Search for the cell housing the specified text and yield its [X, Y] center coordinate. 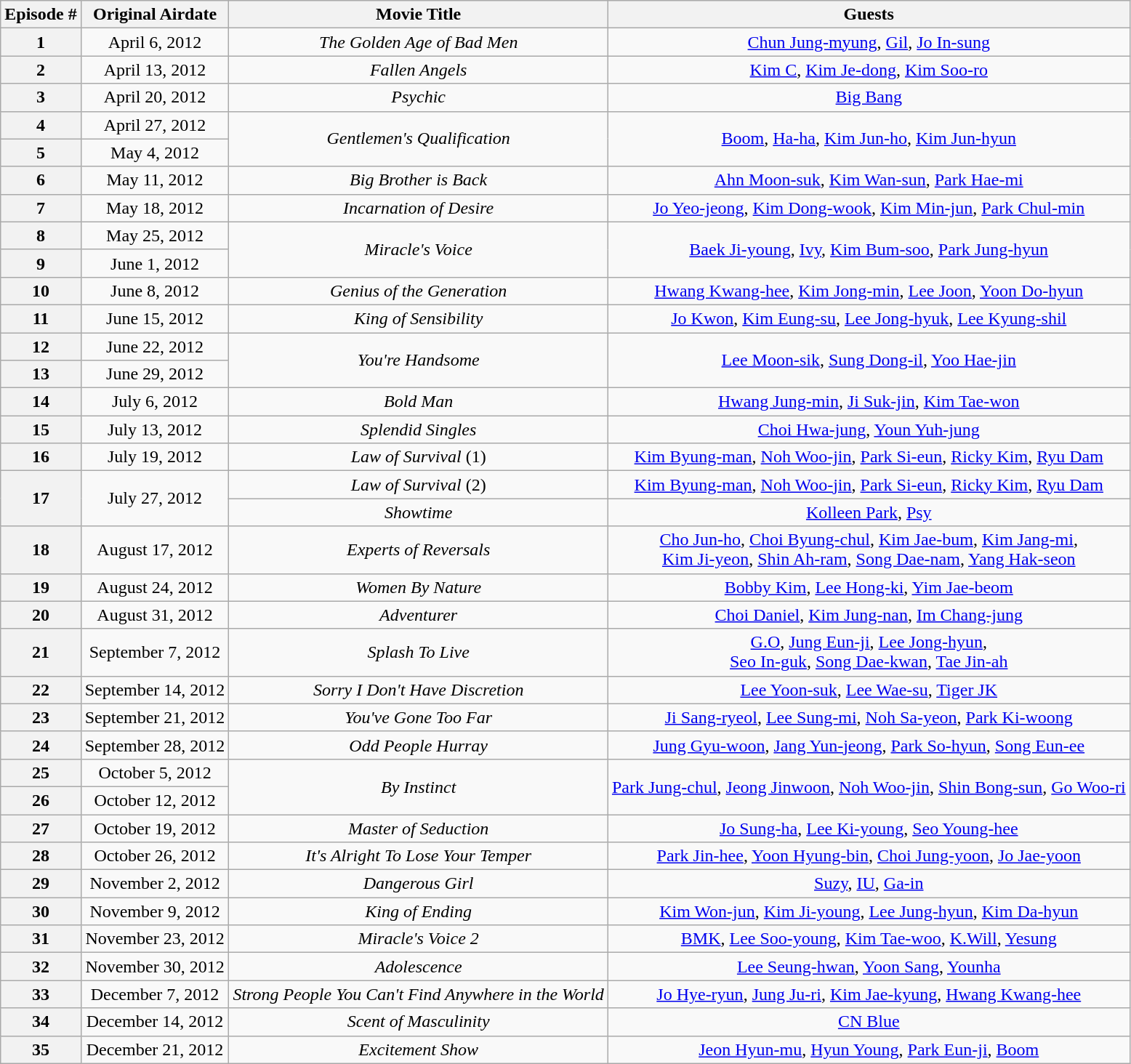
2 [41, 70]
Kim C, Kim Je-dong, Kim Soo-ro [869, 70]
25 [41, 773]
Chun Jung-myung, Gil, Jo In-sung [869, 42]
August 31, 2012 [155, 615]
Splash To Live [419, 653]
20 [41, 615]
Sorry I Don't Have Discretion [419, 690]
November 23, 2012 [155, 939]
May 11, 2012 [155, 180]
Miracle's Voice 2 [419, 939]
17 [41, 499]
Adolescence [419, 967]
Movie Title [419, 15]
June 29, 2012 [155, 374]
Hwang Kwang-hee, Kim Jong-min, Lee Joon, Yoon Do-hyun [869, 291]
Choi Daniel, Kim Jung-nan, Im Chang-jung [869, 615]
Big Brother is Back [419, 180]
July 27, 2012 [155, 499]
4 [41, 125]
Big Bang [869, 97]
13 [41, 374]
Showtime [419, 512]
18 [41, 549]
Law of Survival (2) [419, 485]
Episode # [41, 15]
Jo Yeo-jeong, Kim Dong-wook, Kim Min-jun, Park Chul-min [869, 208]
May 4, 2012 [155, 153]
33 [41, 994]
Adventurer [419, 615]
Excitement Show [419, 1049]
October 5, 2012 [155, 773]
Original Airdate [155, 15]
24 [41, 745]
Experts of Reversals [419, 549]
December 14, 2012 [155, 1022]
14 [41, 402]
Park Jin-hee, Yoon Hyung-bin, Choi Jung-yoon, Jo Jae-yoon [869, 856]
Fallen Angels [419, 70]
15 [41, 430]
Splendid Singles [419, 430]
19 [41, 587]
10 [41, 291]
July 13, 2012 [155, 430]
September 7, 2012 [155, 653]
3 [41, 97]
34 [41, 1022]
June 8, 2012 [155, 291]
June 1, 2012 [155, 263]
Ahn Moon-suk, Kim Wan-sun, Park Hae-mi [869, 180]
Boom, Ha-ha, Kim Jun-ho, Kim Jun-hyun [869, 139]
8 [41, 235]
Kim Won-jun, Kim Ji-young, Lee Jung-hyun, Kim Da-hyun [869, 911]
16 [41, 457]
CN Blue [869, 1022]
BMK, Lee Soo-young, Kim Tae-woo, K.Will, Yesung [869, 939]
Genius of the Generation [419, 291]
Law of Survival (1) [419, 457]
September 21, 2012 [155, 717]
28 [41, 856]
December 7, 2012 [155, 994]
6 [41, 180]
Gentlemen's Qualification [419, 139]
Choi Hwa-jung, Youn Yuh-jung [869, 430]
October 19, 2012 [155, 828]
Scent of Masculinity [419, 1022]
June 15, 2012 [155, 318]
Lee Seung-hwan, Yoon Sang, Younha [869, 967]
Suzy, IU, Ga-in [869, 884]
9 [41, 263]
April 20, 2012 [155, 97]
22 [41, 690]
21 [41, 653]
November 30, 2012 [155, 967]
30 [41, 911]
October 26, 2012 [155, 856]
11 [41, 318]
Master of Seduction [419, 828]
35 [41, 1049]
May 18, 2012 [155, 208]
June 22, 2012 [155, 347]
Park Jung-chul, Jeong Jinwoon, Noh Woo-jin, Shin Bong-sun, Go Woo-ri [869, 786]
Jung Gyu-woon, Jang Yun-jeong, Park So-hyun, Song Eun-ee [869, 745]
23 [41, 717]
32 [41, 967]
April 13, 2012 [155, 70]
Jeon Hyun-mu, Hyun Young, Park Eun-ji, Boom [869, 1049]
Odd People Hurray [419, 745]
November 9, 2012 [155, 911]
July 6, 2012 [155, 402]
1 [41, 42]
G.O, Jung Eun-ji, Lee Jong-hyun, Seo In-guk, Song Dae-kwan, Tae Jin-ah [869, 653]
April 6, 2012 [155, 42]
October 12, 2012 [155, 800]
Guests [869, 15]
May 25, 2012 [155, 235]
Jo Sung-ha, Lee Ki-young, Seo Young-hee [869, 828]
Psychic [419, 97]
5 [41, 153]
Lee Yoon-suk, Lee Wae-su, Tiger JK [869, 690]
September 28, 2012 [155, 745]
Cho Jun-ho, Choi Byung-chul, Kim Jae-bum, Kim Jang-mi, Kim Ji-yeon, Shin Ah-ram, Song Dae-nam, Yang Hak-seon [869, 549]
Baek Ji-young, Ivy, Kim Bum-soo, Park Jung-hyun [869, 249]
You're Handsome [419, 360]
September 14, 2012 [155, 690]
It's Alright To Lose Your Temper [419, 856]
King of Ending [419, 911]
Women By Nature [419, 587]
Jo Hye-ryun, Jung Ju-ri, Kim Jae-kyung, Hwang Kwang-hee [869, 994]
27 [41, 828]
July 19, 2012 [155, 457]
Jo Kwon, Kim Eung-su, Lee Jong-hyuk, Lee Kyung-shil [869, 318]
April 27, 2012 [155, 125]
You've Gone Too Far [419, 717]
By Instinct [419, 786]
Dangerous Girl [419, 884]
31 [41, 939]
Ji Sang-ryeol, Lee Sung-mi, Noh Sa-yeon, Park Ki-woong [869, 717]
August 17, 2012 [155, 549]
7 [41, 208]
December 21, 2012 [155, 1049]
12 [41, 347]
Hwang Jung-min, Ji Suk-jin, Kim Tae-won [869, 402]
Bobby Kim, Lee Hong-ki, Yim Jae-beom [869, 587]
Bold Man [419, 402]
Strong People You Can't Find Anywhere in the World [419, 994]
King of Sensibility [419, 318]
August 24, 2012 [155, 587]
Incarnation of Desire [419, 208]
Miracle's Voice [419, 249]
The Golden Age of Bad Men [419, 42]
Kolleen Park, Psy [869, 512]
29 [41, 884]
November 2, 2012 [155, 884]
26 [41, 800]
Lee Moon-sik, Sung Dong-il, Yoo Hae-jin [869, 360]
